Locate the cell with the specified text and output its [x, y] center coordinate. 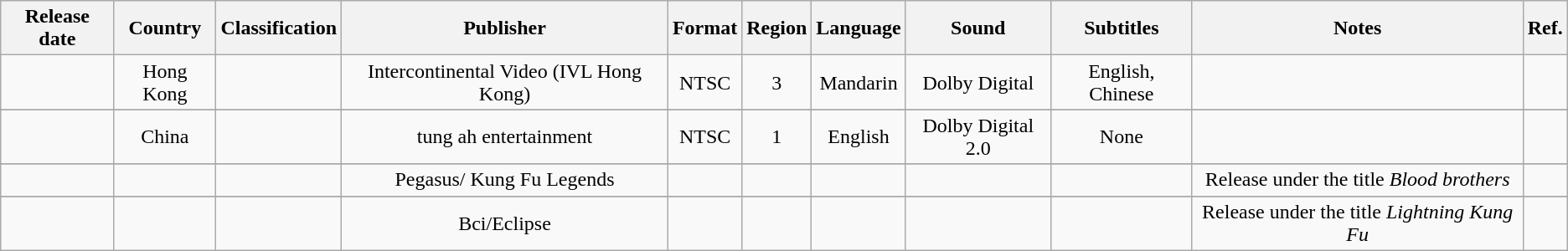
Format [704, 28]
Subtitles [1121, 28]
Release date [57, 28]
Intercontinental Video (IVL Hong Kong) [505, 82]
China [165, 137]
Ref. [1545, 28]
Classification [279, 28]
Publisher [505, 28]
Country [165, 28]
Release under the title Blood brothers [1357, 180]
Dolby Digital [978, 82]
Notes [1357, 28]
3 [777, 82]
tung ah entertainment [505, 137]
Mandarin [859, 82]
Sound [978, 28]
Dolby Digital 2.0 [978, 137]
Region [777, 28]
Hong Kong [165, 82]
Release under the title Lightning Kung Fu [1357, 223]
1 [777, 137]
Pegasus/ Kung Fu Legends [505, 180]
Language [859, 28]
None [1121, 137]
English, Chinese [1121, 82]
English [859, 137]
Bci/Eclipse [505, 223]
